Capture the cell that displays the provided text and extract its [x, y] central coordinate. 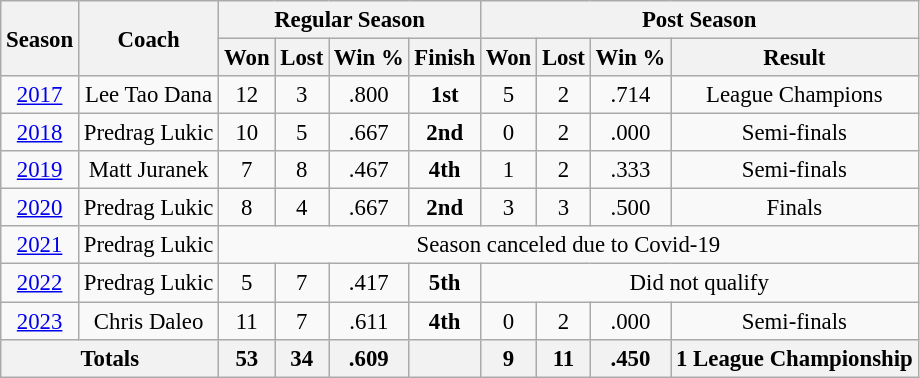
.800 [369, 95]
.611 [369, 321]
.609 [369, 358]
4 [302, 208]
.450 [630, 358]
Chris Daleo [148, 321]
Season canceled due to Covid-19 [568, 245]
1st [444, 95]
9 [508, 358]
2021 [40, 245]
Season [40, 38]
Lee Tao Dana [148, 95]
Result [794, 58]
.467 [369, 170]
Matt Juranek [148, 170]
Finish [444, 58]
2020 [40, 208]
.417 [369, 283]
Totals [110, 358]
.500 [630, 208]
1 [508, 170]
2022 [40, 283]
2023 [40, 321]
Finals [794, 208]
Coach [148, 38]
.714 [630, 95]
League Champions [794, 95]
1 League Championship [794, 358]
Did not qualify [699, 283]
2017 [40, 95]
53 [247, 358]
2019 [40, 170]
Post Season [699, 20]
2018 [40, 133]
12 [247, 95]
34 [302, 358]
10 [247, 133]
Regular Season [350, 20]
.333 [630, 170]
5th [444, 283]
